Locate the cell with the specified text and output its [x, y] center coordinate. 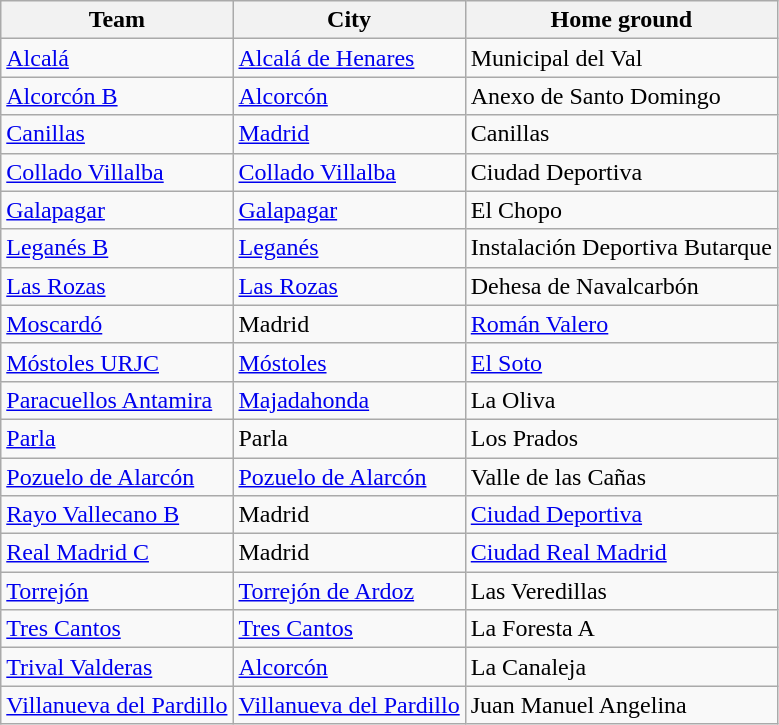
Ciudad Real Madrid [621, 553]
Román Valero [621, 324]
La Oliva [621, 400]
Trival Valderas [117, 667]
Valle de las Cañas [621, 477]
Anexo de Santo Domingo [621, 96]
Torrejón de Ardoz [349, 591]
Dehesa de Navalcarbón [621, 286]
Municipal del Val [621, 58]
Leganés B [117, 248]
Móstoles [349, 362]
Torrejón [117, 591]
Paracuellos Antamira [117, 400]
Majadahonda [349, 400]
Team [117, 20]
Alcalá [117, 58]
El Chopo [621, 210]
Alcorcón B [117, 96]
Las Veredillas [621, 591]
El Soto [621, 362]
Móstoles URJC [117, 362]
Real Madrid C [117, 553]
City [349, 20]
Juan Manuel Angelina [621, 705]
Leganés [349, 248]
Home ground [621, 20]
Alcalá de Henares [349, 58]
Instalación Deportiva Butarque [621, 248]
La Canaleja [621, 667]
La Foresta A [621, 629]
Los Prados [621, 438]
Moscardó [117, 324]
Rayo Vallecano B [117, 515]
